Determine the (x, y) coordinate at the center of the cell enclosing the given text.  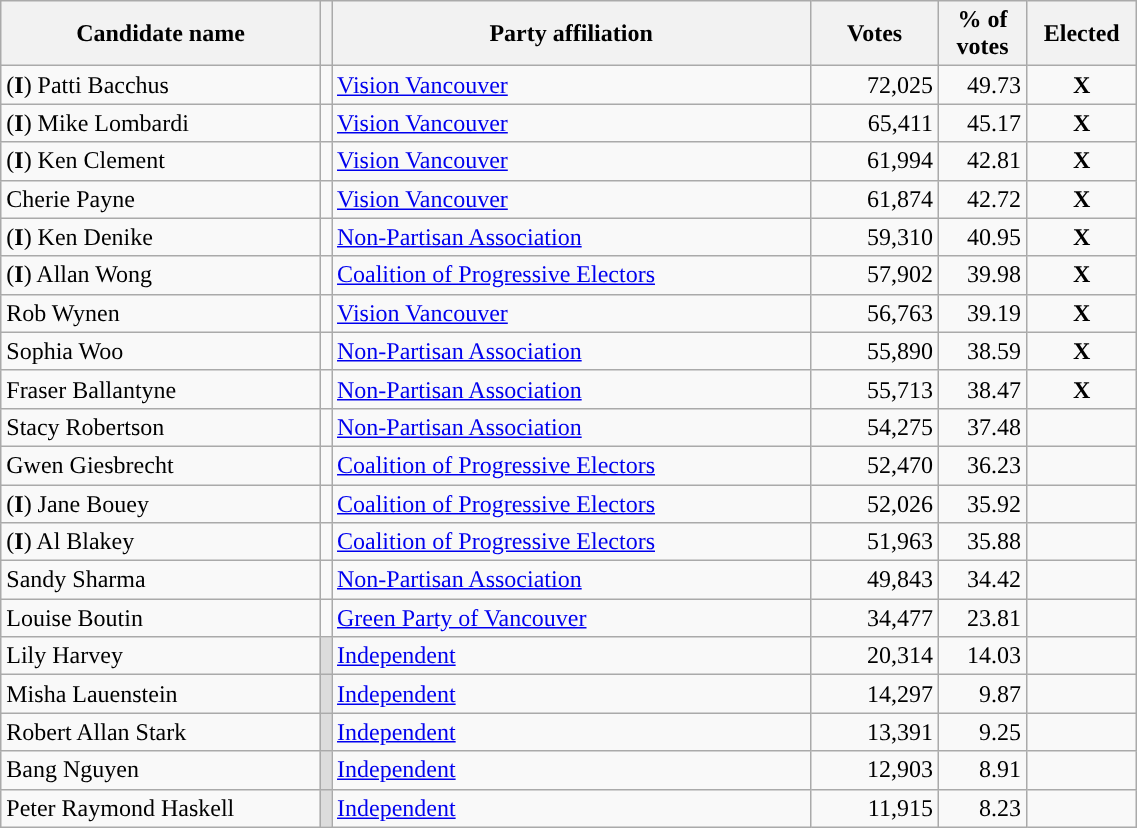
38.47 (983, 389)
8.91 (983, 770)
39.19 (983, 313)
(I) Ken Clement (160, 161)
Robert Allan Stark (160, 732)
Louise Boutin (160, 618)
Green Party of Vancouver (572, 618)
Fraser Ballantyne (160, 389)
14.03 (983, 656)
57,902 (875, 275)
(I) Jane Bouey (160, 503)
9.87 (983, 694)
42.72 (983, 199)
(I) Allan Wong (160, 275)
% of votes (983, 34)
Elected (1082, 34)
Sandy Sharma (160, 580)
49.73 (983, 85)
34.42 (983, 580)
42.81 (983, 161)
Misha Lauenstein (160, 694)
20,314 (875, 656)
55,713 (875, 389)
65,411 (875, 123)
51,963 (875, 542)
34,477 (875, 618)
8.23 (983, 808)
49,843 (875, 580)
36.23 (983, 465)
Lily Harvey (160, 656)
52,470 (875, 465)
61,994 (875, 161)
(I) Al Blakey (160, 542)
(I) Ken Denike (160, 237)
14,297 (875, 694)
40.95 (983, 237)
56,763 (875, 313)
38.59 (983, 351)
Rob Wynen (160, 313)
59,310 (875, 237)
13,391 (875, 732)
35.88 (983, 542)
Gwen Giesbrecht (160, 465)
(I) Mike Lombardi (160, 123)
9.25 (983, 732)
Stacy Robertson (160, 427)
Peter Raymond Haskell (160, 808)
39.98 (983, 275)
35.92 (983, 503)
45.17 (983, 123)
23.81 (983, 618)
Candidate name (160, 34)
55,890 (875, 351)
37.48 (983, 427)
Sophia Woo (160, 351)
(I) Patti Bacchus (160, 85)
11,915 (875, 808)
72,025 (875, 85)
61,874 (875, 199)
54,275 (875, 427)
Cherie Payne (160, 199)
52,026 (875, 503)
Party affiliation (572, 34)
Votes (875, 34)
Bang Nguyen (160, 770)
12,903 (875, 770)
